Pinpoint the cell where the given text exists, returning its (X, Y) midpoint coordinate. 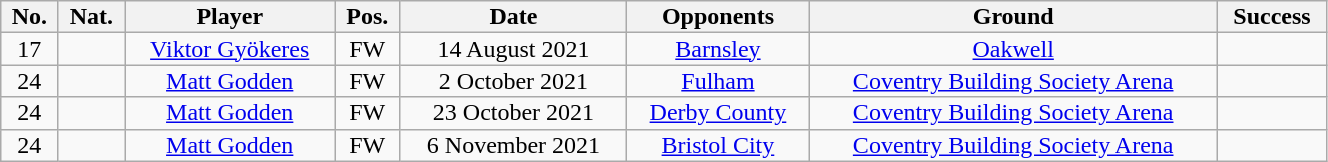
Nat. (92, 17)
Opponents (718, 17)
Oakwell (1014, 49)
6 November 2021 (514, 145)
14 August 2021 (514, 49)
17 (30, 49)
Date (514, 17)
Player (230, 17)
No. (30, 17)
Fulham (718, 81)
Viktor Gyökeres (230, 49)
Pos. (368, 17)
Derby County (718, 113)
2 October 2021 (514, 81)
23 October 2021 (514, 113)
Ground (1014, 17)
Bristol City (718, 145)
Barnsley (718, 49)
Success (1272, 17)
